Detect which cell encompasses the target text, then output its (X, Y) center coordinate. 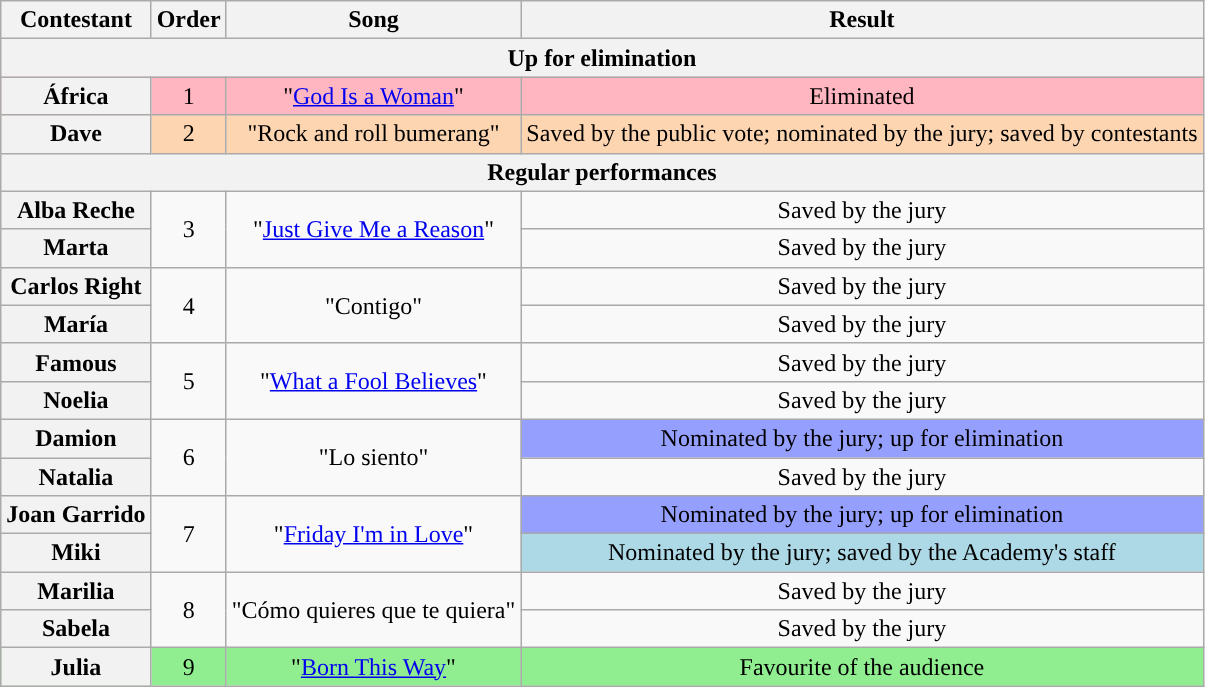
Marilia (76, 591)
1 (188, 96)
Saved by the public vote; nominated by the jury; saved by contestants (862, 134)
8 (188, 610)
"What a Fool Believes" (374, 381)
"Born This Way" (374, 667)
5 (188, 381)
4 (188, 305)
Song (374, 20)
Miki (76, 553)
Sabela (76, 629)
"God Is a Woman" (374, 96)
Result (862, 20)
"Cómo quieres que te quiera" (374, 610)
Noelia (76, 400)
África (76, 96)
"Just Give Me a Reason" (374, 229)
"Contigo" (374, 305)
"Rock and roll bumerang" (374, 134)
Order (188, 20)
Dave (76, 134)
7 (188, 534)
Carlos Right (76, 286)
María (76, 324)
2 (188, 134)
Regular performances (602, 172)
Alba Reche (76, 210)
"Lo siento" (374, 457)
3 (188, 229)
Favourite of the audience (862, 667)
Nominated by the jury; saved by the Academy's staff (862, 553)
9 (188, 667)
Contestant (76, 20)
Joan Garrido (76, 515)
Marta (76, 248)
Natalia (76, 477)
Damion (76, 438)
Eliminated (862, 96)
Famous (76, 362)
Up for elimination (602, 58)
6 (188, 457)
"Friday I'm in Love" (374, 534)
Julia (76, 667)
